From the cell containing the given text, extract its center point as [x, y] coordinate. 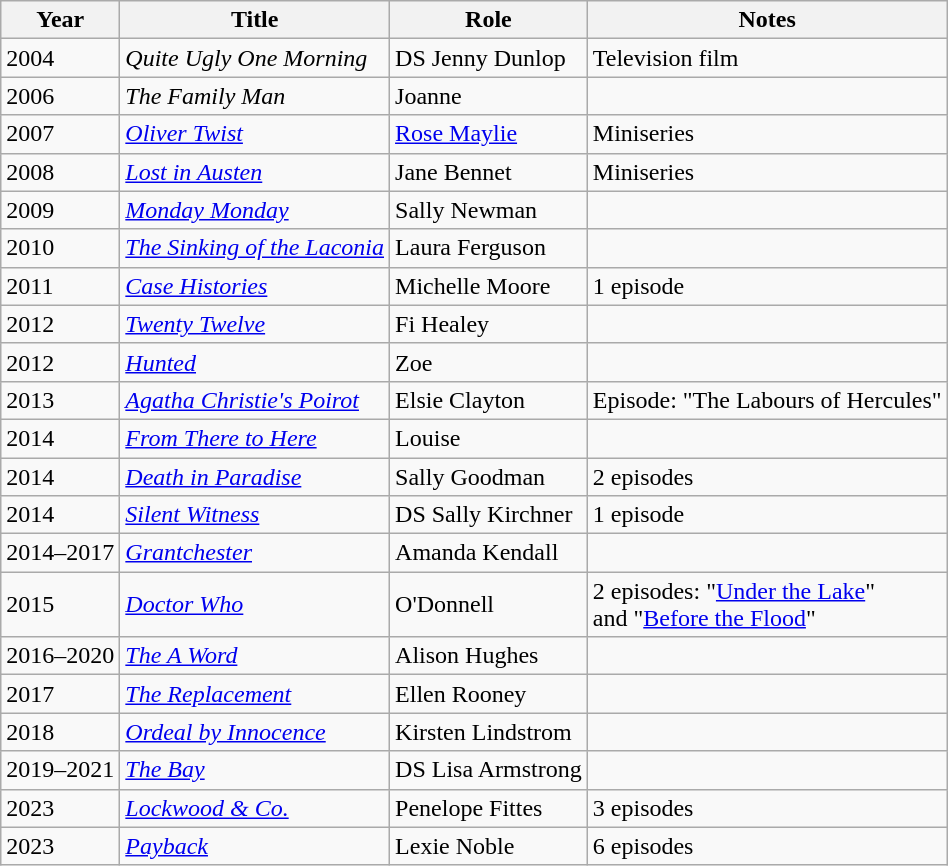
Elsie Clayton [489, 400]
Jane Bennet [489, 172]
Sally Goodman [489, 477]
Agatha Christie's Poirot [255, 400]
6 episodes [767, 846]
Title [255, 20]
Ellen Rooney [489, 694]
2017 [60, 694]
Oliver Twist [255, 134]
2009 [60, 210]
DS Sally Kirchner [489, 515]
2 episodes [767, 477]
2010 [60, 248]
Amanda Kendall [489, 553]
DS Lisa Armstrong [489, 770]
Grantchester [255, 553]
2008 [60, 172]
The Replacement [255, 694]
2013 [60, 400]
2016–2020 [60, 656]
Year [60, 20]
Episode: "The Labours of Hercules" [767, 400]
O'Donnell [489, 604]
2015 [60, 604]
2011 [60, 286]
The Family Man [255, 96]
Case Histories [255, 286]
2014–2017 [60, 553]
3 episodes [767, 808]
2007 [60, 134]
Lockwood & Co. [255, 808]
Ordeal by Innocence [255, 732]
Kirsten Lindstrom [489, 732]
Twenty Twelve [255, 324]
Alison Hughes [489, 656]
Notes [767, 20]
Penelope Fittes [489, 808]
Lost in Austen [255, 172]
Role [489, 20]
Hunted [255, 362]
Quite Ugly One Morning [255, 58]
The Sinking of the Laconia [255, 248]
Rose Maylie [489, 134]
From There to Here [255, 438]
Louise [489, 438]
Payback [255, 846]
2006 [60, 96]
Fi Healey [489, 324]
Television film [767, 58]
Lexie Noble [489, 846]
The Bay [255, 770]
Michelle Moore [489, 286]
2 episodes: "Under the Lake"and "Before the Flood" [767, 604]
Death in Paradise [255, 477]
Monday Monday [255, 210]
Zoe [489, 362]
DS Jenny Dunlop [489, 58]
Laura Ferguson [489, 248]
Silent Witness [255, 515]
Joanne [489, 96]
2018 [60, 732]
Sally Newman [489, 210]
The A Word [255, 656]
2019–2021 [60, 770]
2004 [60, 58]
Doctor Who [255, 604]
